Identify which cell holds the provided text, then report its [X, Y] central coordinate. 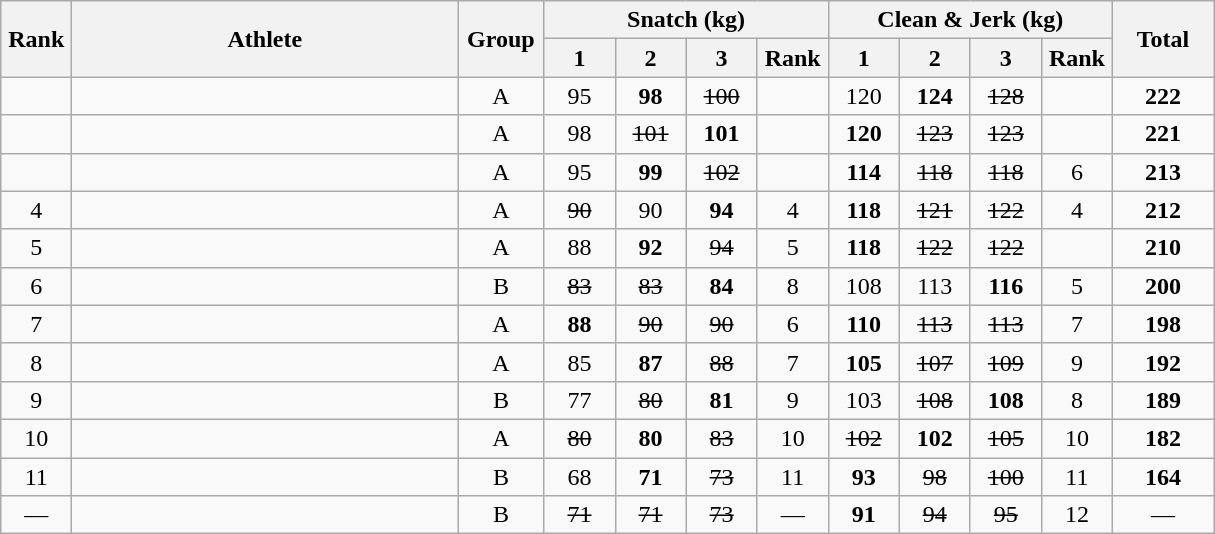
189 [1162, 400]
182 [1162, 438]
200 [1162, 286]
116 [1006, 286]
Snatch (kg) [686, 20]
213 [1162, 172]
Total [1162, 39]
110 [864, 324]
124 [934, 96]
121 [934, 210]
77 [580, 400]
212 [1162, 210]
103 [864, 400]
192 [1162, 362]
12 [1076, 515]
222 [1162, 96]
128 [1006, 96]
164 [1162, 477]
Athlete [265, 39]
87 [650, 362]
85 [580, 362]
92 [650, 248]
114 [864, 172]
Group [501, 39]
81 [722, 400]
221 [1162, 134]
198 [1162, 324]
107 [934, 362]
68 [580, 477]
Clean & Jerk (kg) [970, 20]
210 [1162, 248]
109 [1006, 362]
84 [722, 286]
91 [864, 515]
99 [650, 172]
93 [864, 477]
